Detect which cell encompasses the target text, then output its [X, Y] center coordinate. 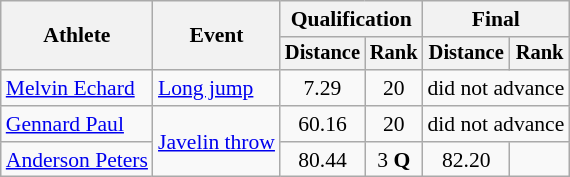
Melvin Echard [77, 88]
60.16 [322, 124]
Event [216, 36]
Athlete [77, 36]
7.29 [322, 88]
Qualification [351, 19]
Javelin throw [216, 142]
Long jump [216, 88]
Gennard Paul [77, 124]
Final [496, 19]
